Capture the cell that displays the provided text and extract its (x, y) central coordinate. 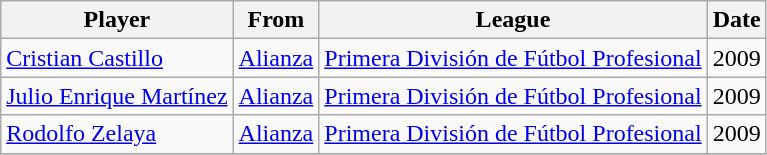
Cristian Castillo (117, 58)
League (513, 20)
Player (117, 20)
From (276, 20)
Rodolfo Zelaya (117, 134)
Julio Enrique Martínez (117, 96)
Date (736, 20)
